Search for the cell housing the specified text and yield its (X, Y) center coordinate. 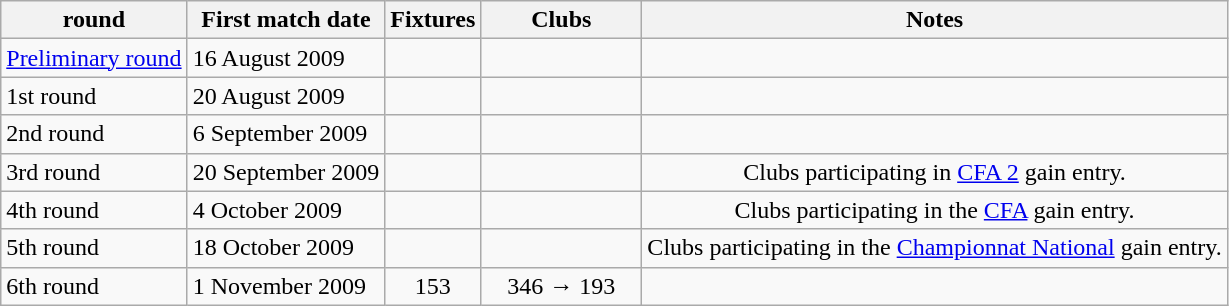
Clubs participating in the CFA gain entry. (934, 210)
6th round (94, 286)
153 (433, 286)
6 September 2009 (286, 134)
round (94, 20)
First match date (286, 20)
2nd round (94, 134)
1st round (94, 96)
1 November 2009 (286, 286)
4 October 2009 (286, 210)
4th round (94, 210)
18 October 2009 (286, 248)
Notes (934, 20)
20 August 2009 (286, 96)
5th round (94, 248)
346 → 193 (562, 286)
Clubs participating in CFA 2 gain entry. (934, 172)
16 August 2009 (286, 58)
Clubs (562, 20)
Preliminary round (94, 58)
3rd round (94, 172)
Fixtures (433, 20)
20 September 2009 (286, 172)
Clubs participating in the Championnat National gain entry. (934, 248)
